From the cell containing the given text, extract its center point as [x, y] coordinate. 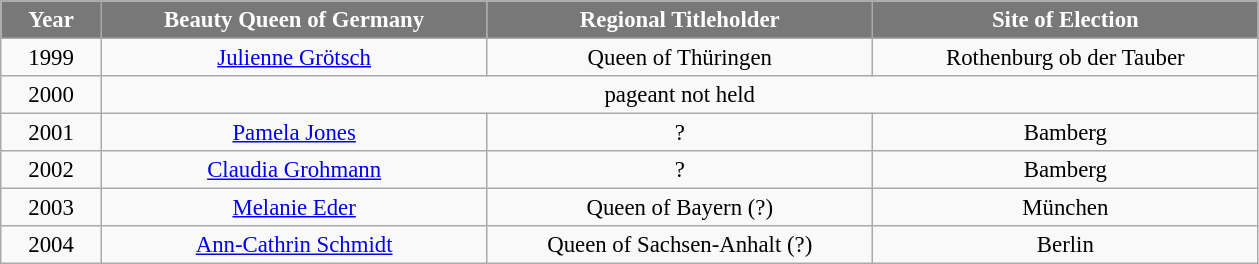
Berlin [1066, 245]
2004 [52, 245]
2002 [52, 170]
1999 [52, 58]
Rothenburg ob der Tauber [1066, 58]
Site of Election [1066, 20]
Julienne Grötsch [294, 58]
2001 [52, 133]
Queen of Sachsen-Anhalt (?) [680, 245]
2003 [52, 208]
2000 [52, 95]
Melanie Eder [294, 208]
Claudia Grohmann [294, 170]
Beauty Queen of Germany [294, 20]
Ann-Cathrin Schmidt [294, 245]
Pamela Jones [294, 133]
Queen of Bayern (?) [680, 208]
Queen of Thüringen [680, 58]
pageant not held [680, 95]
Regional Titleholder [680, 20]
München [1066, 208]
Year [52, 20]
